Return (X, Y) of the center of cell containing provided text 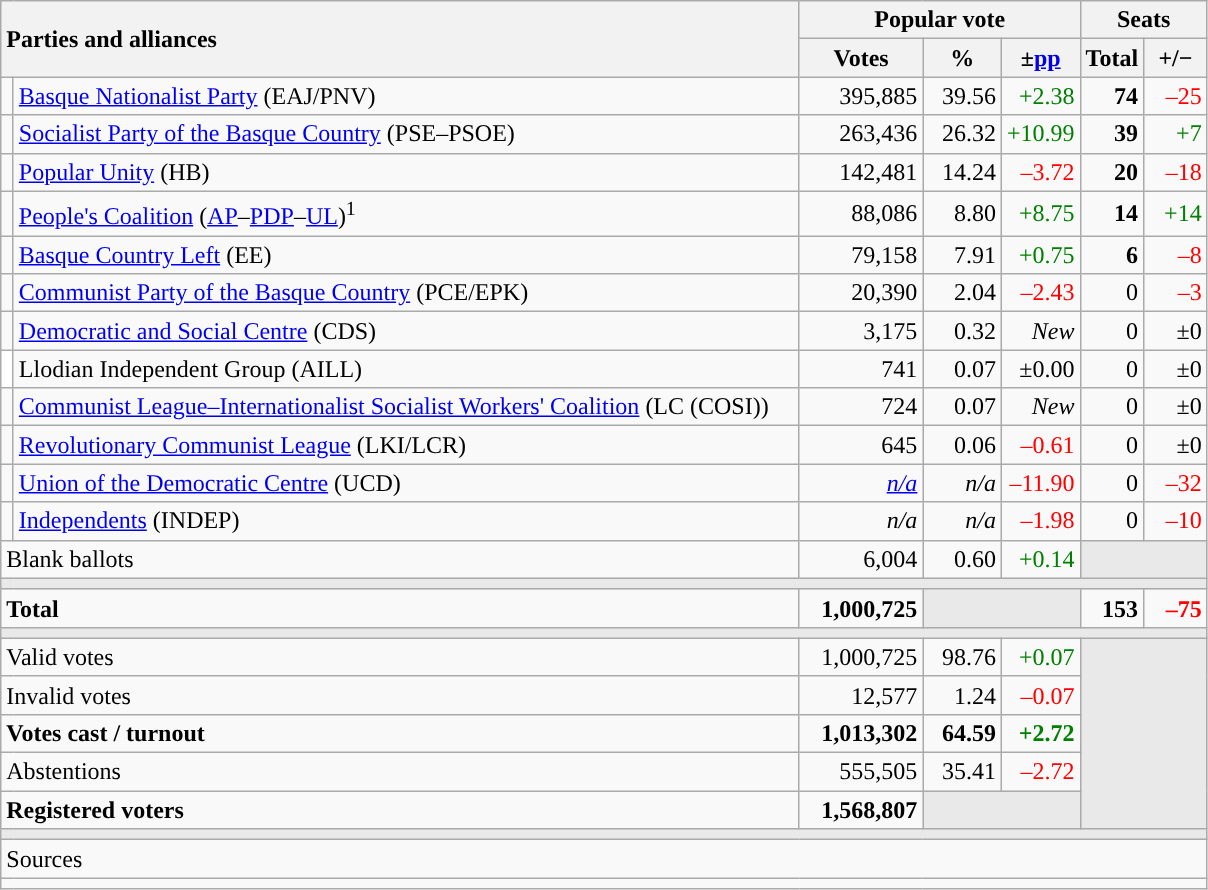
14 (1112, 214)
+0.75 (1040, 255)
555,505 (861, 772)
Basque Nationalist Party (EAJ/PNV) (406, 96)
Popular Unity (HB) (406, 172)
+/− (1176, 58)
263,436 (861, 134)
Parties and alliances (400, 39)
3,175 (861, 331)
1,013,302 (861, 733)
Independents (INDEP) (406, 521)
Socialist Party of the Basque Country (PSE–PSOE) (406, 134)
+0.07 (1040, 657)
–18 (1176, 172)
64.59 (962, 733)
39 (1112, 134)
–3.72 (1040, 172)
2.04 (962, 293)
74 (1112, 96)
0.60 (962, 559)
Democratic and Social Centre (CDS) (406, 331)
14.24 (962, 172)
–2.43 (1040, 293)
142,481 (861, 172)
+2.72 (1040, 733)
Votes cast / turnout (400, 733)
741 (861, 369)
Valid votes (400, 657)
People's Coalition (AP–PDP–UL)1 (406, 214)
395,885 (861, 96)
645 (861, 445)
Union of the Democratic Centre (UCD) (406, 483)
Revolutionary Communist League (LKI/LCR) (406, 445)
+14 (1176, 214)
+2.38 (1040, 96)
Registered voters (400, 810)
±pp (1040, 58)
12,577 (861, 695)
±0.00 (1040, 369)
–1.98 (1040, 521)
–75 (1176, 608)
+8.75 (1040, 214)
Votes (861, 58)
Blank ballots (400, 559)
20,390 (861, 293)
Llodian Independent Group (AILL) (406, 369)
20 (1112, 172)
26.32 (962, 134)
Communist League–Internationalist Socialist Workers' Coalition (LC (COSI)) (406, 407)
98.76 (962, 657)
0.32 (962, 331)
Invalid votes (400, 695)
Communist Party of the Basque Country (PCE/EPK) (406, 293)
6 (1112, 255)
8.80 (962, 214)
153 (1112, 608)
88,086 (861, 214)
% (962, 58)
+10.99 (1040, 134)
39.56 (962, 96)
Sources (604, 859)
+0.14 (1040, 559)
724 (861, 407)
0.06 (962, 445)
–2.72 (1040, 772)
1.24 (962, 695)
–25 (1176, 96)
35.41 (962, 772)
–0.61 (1040, 445)
Popular vote (940, 20)
–3 (1176, 293)
–10 (1176, 521)
+7 (1176, 134)
7.91 (962, 255)
1,568,807 (861, 810)
–0.07 (1040, 695)
–11.90 (1040, 483)
79,158 (861, 255)
–32 (1176, 483)
Abstentions (400, 772)
6,004 (861, 559)
Seats (1144, 20)
Basque Country Left (EE) (406, 255)
–8 (1176, 255)
